Search for the cell housing the specified text and yield its (x, y) center coordinate. 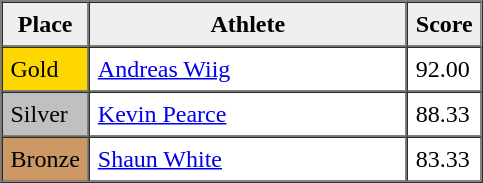
Gold (46, 68)
Place (46, 24)
Bronze (46, 158)
88.33 (444, 114)
83.33 (444, 158)
92.00 (444, 68)
Score (444, 24)
Athlete (248, 24)
Kevin Pearce (248, 114)
Silver (46, 114)
Shaun White (248, 158)
Andreas Wiig (248, 68)
